Return the [X, Y] coordinate for the center point of the cell that contains the specified text.  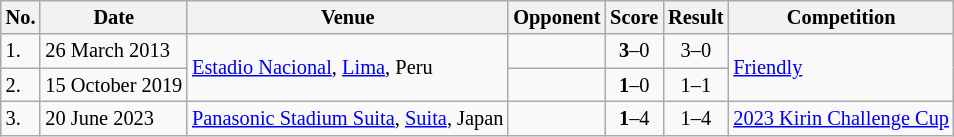
1–1 [696, 85]
Result [696, 17]
Opponent [556, 17]
26 March 2013 [114, 51]
Competition [840, 17]
Estadio Nacional, Lima, Peru [348, 68]
Date [114, 17]
1–0 [634, 85]
Score [634, 17]
Venue [348, 17]
3. [21, 118]
2. [21, 85]
1. [21, 51]
15 October 2019 [114, 85]
Friendly [840, 68]
20 June 2023 [114, 118]
No. [21, 17]
Panasonic Stadium Suita, Suita, Japan [348, 118]
2023 Kirin Challenge Cup [840, 118]
